Search for the cell housing the specified text and yield its (x, y) center coordinate. 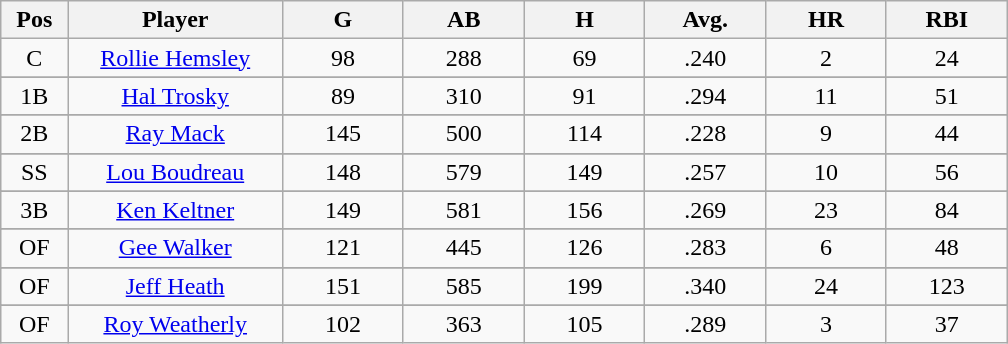
.269 (706, 210)
RBI (946, 20)
HR (826, 20)
Player (176, 20)
151 (344, 286)
9 (826, 134)
Hal Trosky (176, 96)
3B (34, 210)
2 (826, 58)
Lou Boudreau (176, 172)
121 (344, 248)
2B (34, 134)
288 (464, 58)
48 (946, 248)
148 (344, 172)
105 (584, 324)
156 (584, 210)
C (34, 58)
6 (826, 248)
89 (344, 96)
56 (946, 172)
69 (584, 58)
310 (464, 96)
126 (584, 248)
3 (826, 324)
579 (464, 172)
.283 (706, 248)
Ray Mack (176, 134)
Roy Weatherly (176, 324)
Rollie Hemsley (176, 58)
Pos (34, 20)
Jeff Heath (176, 286)
51 (946, 96)
AB (464, 20)
84 (946, 210)
.289 (706, 324)
123 (946, 286)
H (584, 20)
44 (946, 134)
199 (584, 286)
G (344, 20)
Gee Walker (176, 248)
.240 (706, 58)
37 (946, 324)
363 (464, 324)
102 (344, 324)
SS (34, 172)
.340 (706, 286)
581 (464, 210)
145 (344, 134)
Ken Keltner (176, 210)
98 (344, 58)
91 (584, 96)
.257 (706, 172)
Avg. (706, 20)
.228 (706, 134)
445 (464, 248)
500 (464, 134)
585 (464, 286)
1B (34, 96)
23 (826, 210)
114 (584, 134)
.294 (706, 96)
10 (826, 172)
11 (826, 96)
